Find where the given text appears and provide that cell's center as [X, Y] coordinate. 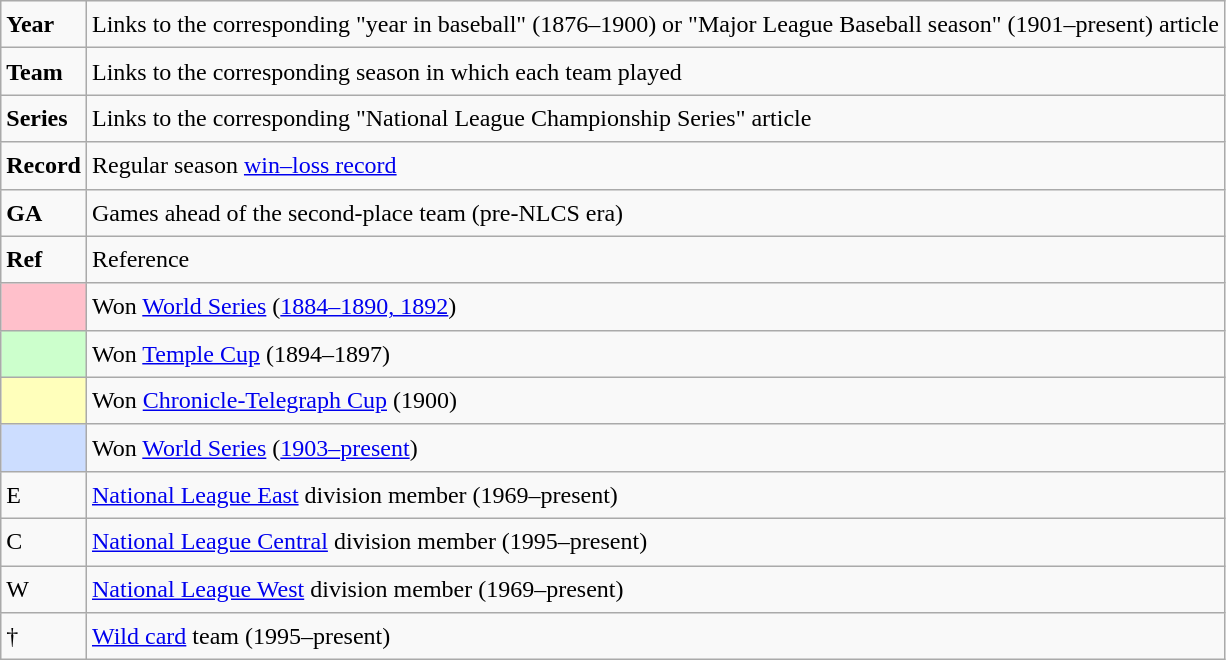
National League West division member (1969–present) [655, 590]
Won Chronicle-Telegraph Cup (1900) [655, 400]
Links to the corresponding "National League Championship Series" article [655, 118]
Regular season win–loss record [655, 166]
National League Central division member (1995–present) [655, 542]
Won World Series (1884–1890, 1892) [655, 306]
Team [44, 72]
Ref [44, 260]
Won World Series (1903–present) [655, 448]
Links to the corresponding season in which each team played [655, 72]
Reference [655, 260]
GA [44, 212]
E [44, 494]
Won Temple Cup (1894–1897) [655, 354]
Record [44, 166]
† [44, 636]
Wild card team (1995–present) [655, 636]
National League East division member (1969–present) [655, 494]
W [44, 590]
Links to the corresponding "year in baseball" (1876–1900) or "Major League Baseball season" (1901–present) article [655, 24]
Year [44, 24]
Games ahead of the second-place team (pre-NLCS era) [655, 212]
C [44, 542]
Series [44, 118]
